Return the (x, y) coordinate for the center point of the cell that contains the specified text.  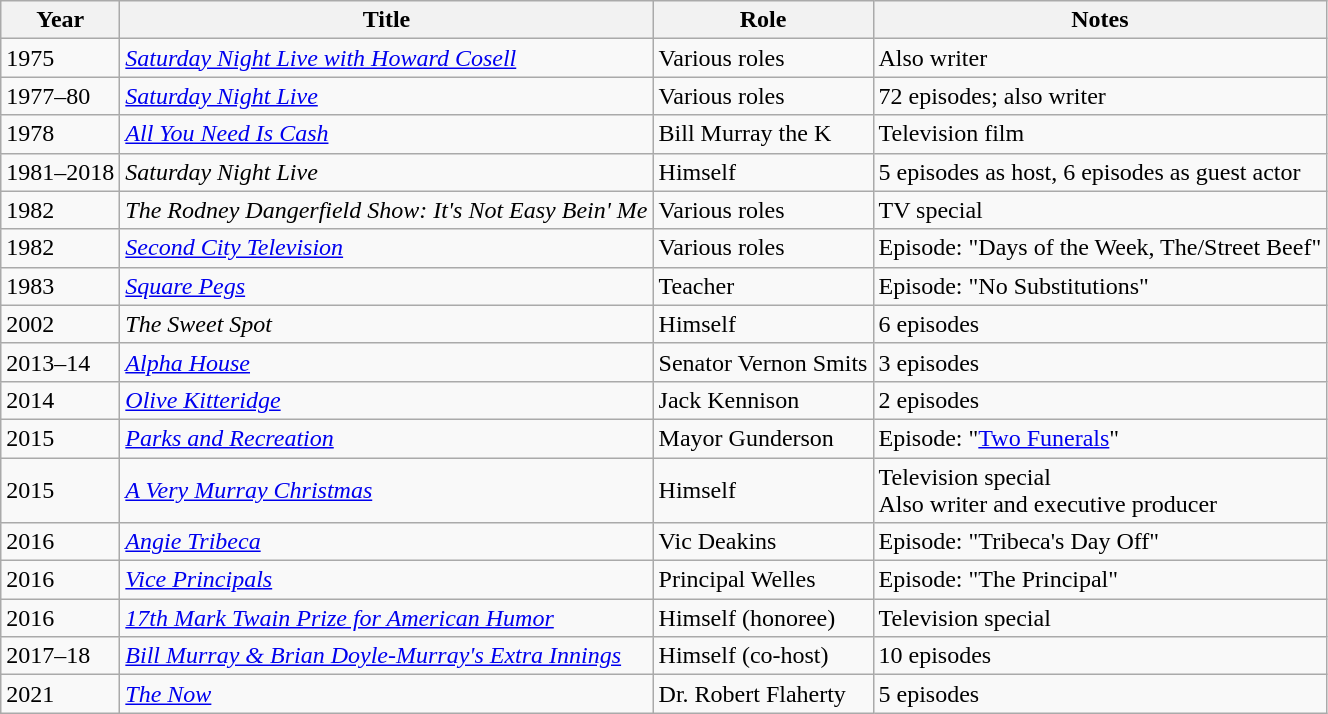
Jack Kennison (763, 400)
Dr. Robert Flaherty (763, 694)
3 episodes (1100, 362)
2017–18 (60, 656)
1975 (60, 58)
The Rodney Dangerfield Show: It's Not Easy Bein' Me (386, 210)
Title (386, 20)
Teacher (763, 286)
5 episodes (1100, 694)
6 episodes (1100, 324)
The Sweet Spot (386, 324)
Senator Vernon Smits (763, 362)
2014 (60, 400)
Role (763, 20)
Notes (1100, 20)
Saturday Night Live with Howard Cosell (386, 58)
Himself (honoree) (763, 618)
2013–14 (60, 362)
Alpha House (386, 362)
Mayor Gunderson (763, 438)
The Now (386, 694)
Vice Principals (386, 580)
72 episodes; also writer (1100, 96)
Episode: "No Substitutions" (1100, 286)
Principal Welles (763, 580)
10 episodes (1100, 656)
Square Pegs (386, 286)
Also writer (1100, 58)
2 episodes (1100, 400)
Episode: "Tribeca's Day Off" (1100, 542)
1977–80 (60, 96)
Olive Kitteridge (386, 400)
Episode: "The Principal" (1100, 580)
1981–2018 (60, 172)
Television specialAlso writer and executive producer (1100, 490)
2002 (60, 324)
Bill Murray the K (763, 134)
A Very Murray Christmas (386, 490)
Television special (1100, 618)
Bill Murray & Brian Doyle-Murray's Extra Innings (386, 656)
5 episodes as host, 6 episodes as guest actor (1100, 172)
Episode: "Two Funerals" (1100, 438)
Episode: "Days of the Week, The/Street Beef" (1100, 248)
Second City Television (386, 248)
Year (60, 20)
17th Mark Twain Prize for American Humor (386, 618)
2021 (60, 694)
Vic Deakins (763, 542)
1983 (60, 286)
Television film (1100, 134)
Angie Tribeca (386, 542)
Himself (co-host) (763, 656)
1978 (60, 134)
TV special (1100, 210)
All You Need Is Cash (386, 134)
Parks and Recreation (386, 438)
